Output the [x, y] coordinate of the center of the cell containing the given text.  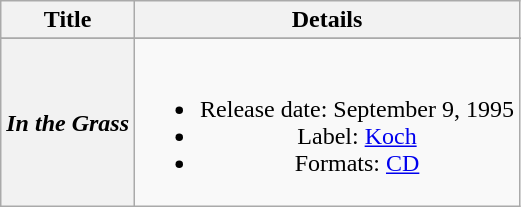
In the Grass [68, 122]
Title [68, 20]
Details [328, 20]
Release date: September 9, 1995Label: KochFormats: CD [328, 122]
